Detect which cell encompasses the target text, then output its [X, Y] center coordinate. 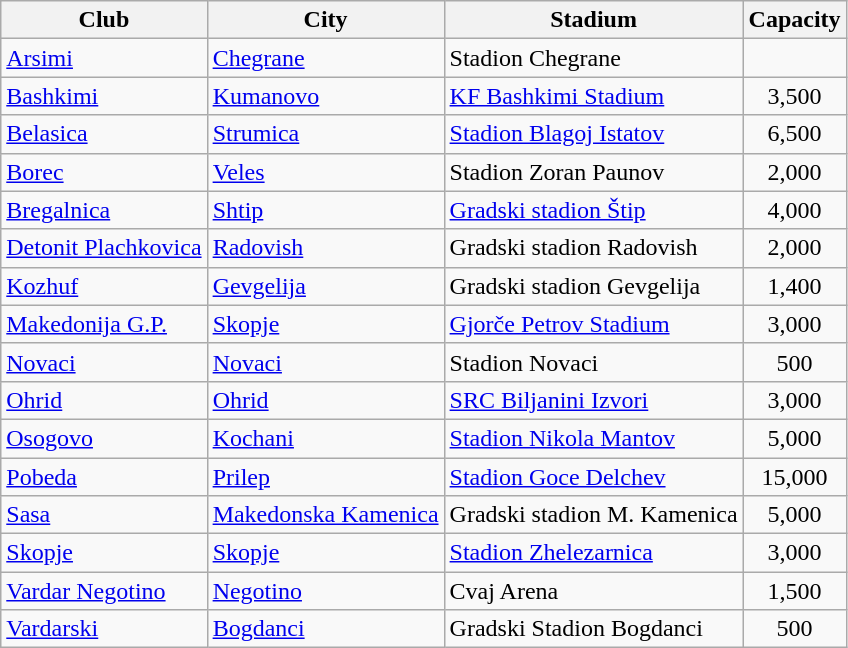
Negotino [326, 591]
KF Bashkimi Stadium [594, 96]
Stadion Zhelezarnica [594, 553]
Gjorče Petrov Stadium [594, 324]
Bogdanci [326, 629]
Radovish [326, 248]
Stadion Blagoj Istatov [594, 134]
Gevgelija [326, 286]
1,400 [794, 286]
Stadion Zoran Paunov [594, 172]
Stadion Chegrane [594, 58]
Vardarski [104, 629]
Stadion Novaci [594, 362]
Kumanovo [326, 96]
City [326, 20]
SRC Biljanini Izvori [594, 400]
Capacity [794, 20]
Arsimi [104, 58]
Stadion Goce Delchev [594, 477]
Veles [326, 172]
Shtip [326, 210]
Gradski stadion Radovish [594, 248]
Gradski Stadion Bogdanci [594, 629]
Borec [104, 172]
Cvaj Arena [594, 591]
Detonit Plachkovica [104, 248]
Kozhuf [104, 286]
Belasica [104, 134]
Stadium [594, 20]
Makedonija G.P. [104, 324]
6,500 [794, 134]
15,000 [794, 477]
Gradski stadion M. Kamenica [594, 515]
Makedonska Kamenica [326, 515]
Strumica [326, 134]
Bashkimi [104, 96]
Prilep [326, 477]
3,500 [794, 96]
Kochani [326, 438]
Chegrane [326, 58]
Vardar Negotino [104, 591]
Bregalnica [104, 210]
Pobeda [104, 477]
Gradski stadion Štip [594, 210]
Osogovo [104, 438]
1,500 [794, 591]
Stadion Nikola Mantov [594, 438]
Gradski stadion Gevgelija [594, 286]
4,000 [794, 210]
Sasa [104, 515]
Club [104, 20]
